Scan for the cell matching the given text and deliver its [x, y] coordinate at center. 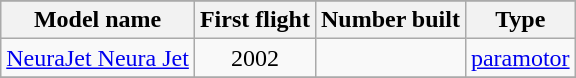
Number built [390, 20]
Type [520, 20]
Model name [98, 20]
First flight [254, 20]
2002 [254, 58]
NeuraJet Neura Jet [98, 58]
paramotor [520, 58]
